For the text-containing cell, return its midpoint in [X, Y] coordinate format. 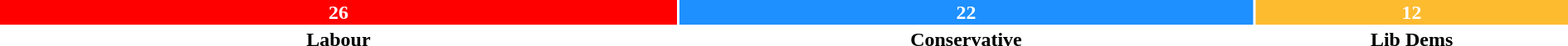
22 [966, 12]
12 [1412, 12]
26 [338, 12]
